Return the (X, Y) coordinate for the center point of the cell that contains the specified text.  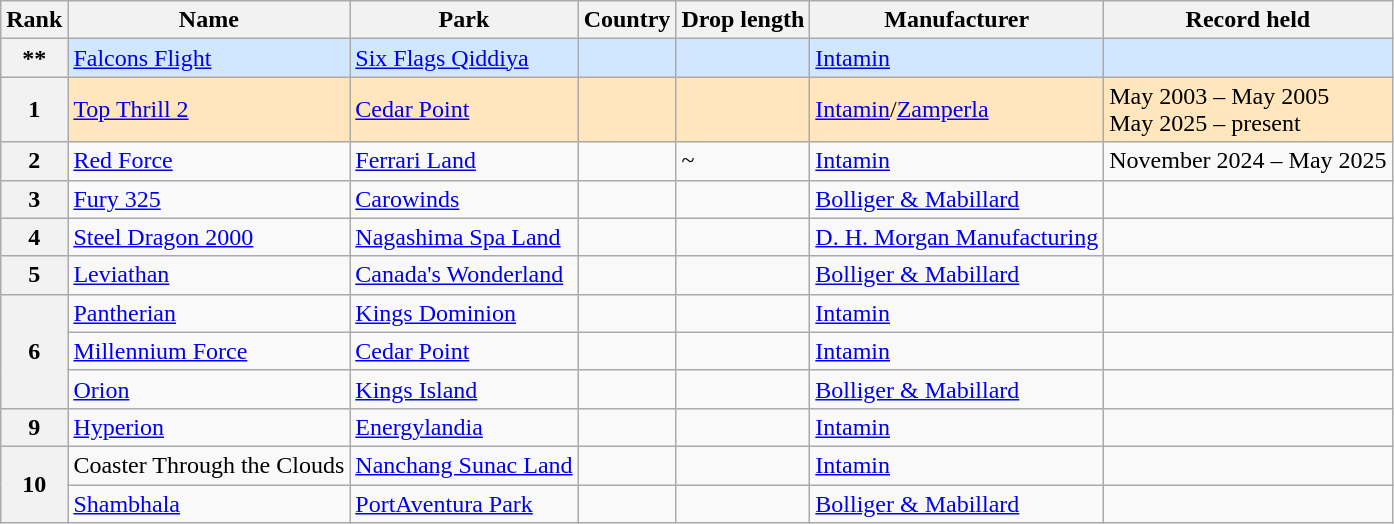
Drop length (743, 20)
Energylandia (464, 427)
Millennium Force (209, 351)
Manufacturer (957, 20)
Carowinds (464, 199)
2 (34, 161)
Rank (34, 20)
Park (464, 20)
~ (743, 161)
D. H. Morgan Manufacturing (957, 237)
Nagashima Spa Land (464, 237)
** (34, 58)
Shambhala (209, 503)
1 (34, 110)
Falcons Flight (209, 58)
5 (34, 275)
Pantherian (209, 313)
Leviathan (209, 275)
4 (34, 237)
Kings Island (464, 389)
Canada's Wonderland (464, 275)
Nanchang Sunac Land (464, 465)
Hyperion (209, 427)
Steel Dragon 2000 (209, 237)
Fury 325 (209, 199)
Intamin/Zamperla (957, 110)
May 2003 – May 2005May 2025 – present (1248, 110)
Top Thrill 2 (209, 110)
November 2024 – May 2025 (1248, 161)
Coaster Through the Clouds (209, 465)
Ferrari Land (464, 161)
Record held (1248, 20)
Kings Dominion (464, 313)
Red Force (209, 161)
PortAventura Park (464, 503)
Country (627, 20)
Orion (209, 389)
10 (34, 484)
Six Flags Qiddiya (464, 58)
9 (34, 427)
6 (34, 351)
3 (34, 199)
Name (209, 20)
